Locate the cell with the specified text and output its (X, Y) center coordinate. 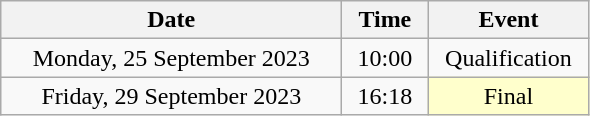
Final (508, 96)
Event (508, 20)
10:00 (385, 58)
Qualification (508, 58)
16:18 (385, 96)
Friday, 29 September 2023 (172, 96)
Date (172, 20)
Monday, 25 September 2023 (172, 58)
Time (385, 20)
